Return [X, Y] of the center of cell containing provided text 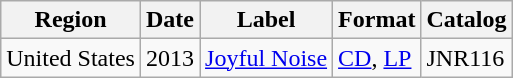
Format [377, 20]
Region [71, 20]
2013 [170, 58]
Catalog [466, 20]
United States [71, 58]
Joyful Noise [266, 58]
CD, LP [377, 58]
Label [266, 20]
JNR116 [466, 58]
Date [170, 20]
